Determine the (x, y) coordinate at the center of the cell enclosing the given text.  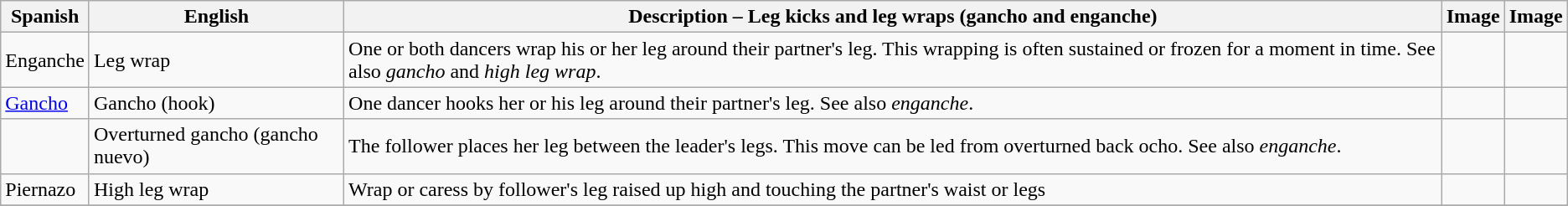
Enganche (45, 60)
Wrap or caress by follower's leg raised up high and touching the partner's waist or legs (893, 189)
Overturned gancho (gancho nuevo) (216, 146)
One dancer hooks her or his leg around their partner's leg. See also enganche. (893, 103)
Gancho (45, 103)
The follower places her leg between the leader's legs. This move can be led from overturned back ocho. See also enganche. (893, 146)
High leg wrap (216, 189)
Gancho (hook) (216, 103)
Spanish (45, 17)
English (216, 17)
Leg wrap (216, 60)
Piernazo (45, 189)
Description – Leg kicks and leg wraps (gancho and enganche) (893, 17)
